Determine the [X, Y] coordinate at the center of the cell enclosing the given text.  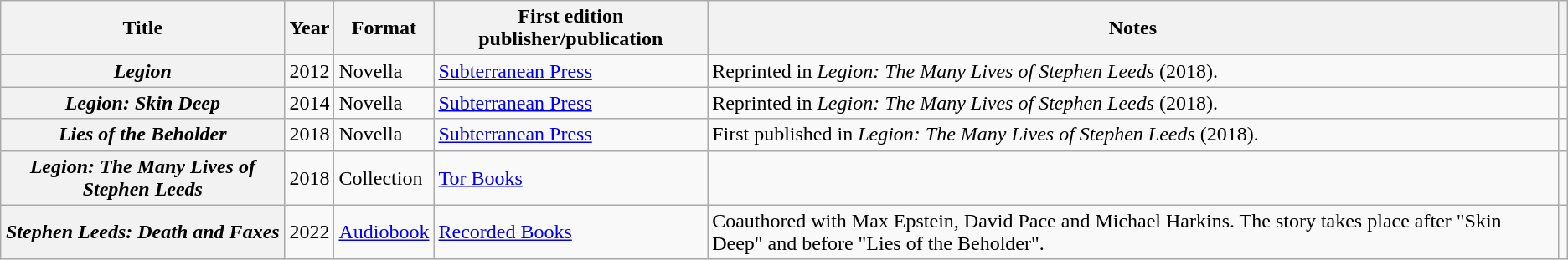
Collection [384, 177]
Legion: Skin Deep [142, 103]
2012 [310, 71]
Notes [1133, 28]
2022 [310, 232]
Tor Books [571, 177]
Audiobook [384, 232]
Recorded Books [571, 232]
Legion: The Many Lives of Stephen Leeds [142, 177]
Legion [142, 71]
2014 [310, 103]
First edition publisher/publication [571, 28]
First published in Legion: The Many Lives of Stephen Leeds (2018). [1133, 135]
Coauthored with Max Epstein, David Pace and Michael Harkins. The story takes place after "Skin Deep" and before "Lies of the Beholder". [1133, 232]
Year [310, 28]
Format [384, 28]
Lies of the Beholder [142, 135]
Title [142, 28]
Stephen Leeds: Death and Faxes [142, 232]
